Capture the cell that displays the provided text and extract its (X, Y) central coordinate. 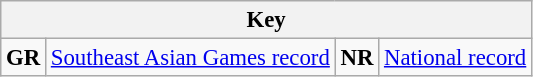
Southeast Asian Games record (191, 58)
GR (24, 58)
Key (266, 20)
NR (357, 58)
National record (456, 58)
